From the cell containing the given text, extract its center point as (x, y) coordinate. 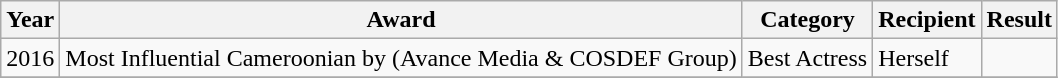
Best Actress (807, 58)
Award (401, 20)
2016 (30, 58)
Year (30, 20)
Result (1019, 20)
Category (807, 20)
Most Influential Cameroonian by (Avance Media & COSDEF Group) (401, 58)
Recipient (927, 20)
Herself (927, 58)
